Scan for the cell matching the given text and deliver its [X, Y] coordinate at center. 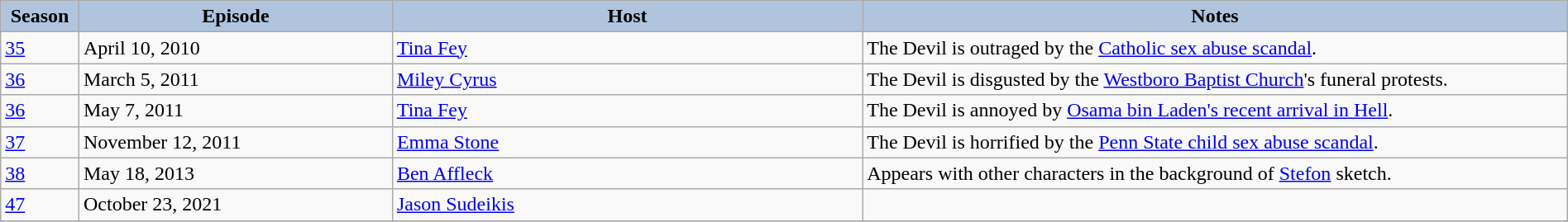
Notes [1216, 17]
Season [40, 17]
38 [40, 173]
The Devil is horrified by the Penn State child sex abuse scandal. [1216, 142]
March 5, 2011 [235, 79]
April 10, 2010 [235, 48]
Ben Affleck [627, 173]
October 23, 2021 [235, 205]
Miley Cyrus [627, 79]
The Devil is outraged by the Catholic sex abuse scandal. [1216, 48]
May 7, 2011 [235, 111]
37 [40, 142]
The Devil is disgusted by the Westboro Baptist Church's funeral protests. [1216, 79]
May 18, 2013 [235, 173]
Host [627, 17]
47 [40, 205]
Emma Stone [627, 142]
Jason Sudeikis [627, 205]
Appears with other characters in the background of Stefon sketch. [1216, 173]
November 12, 2011 [235, 142]
The Devil is annoyed by Osama bin Laden's recent arrival in Hell. [1216, 111]
Episode [235, 17]
35 [40, 48]
